Identify which cell holds the provided text, then report its (X, Y) central coordinate. 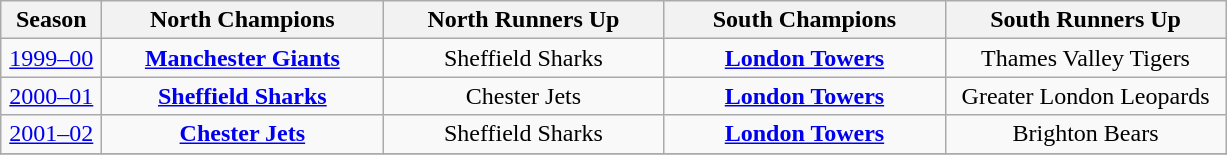
Season (52, 20)
South Champions (804, 20)
Greater London Leopards (1086, 96)
Thames Valley Tigers (1086, 58)
2000–01 (52, 96)
1999–00 (52, 58)
South Runners Up (1086, 20)
2001–02 (52, 134)
Brighton Bears (1086, 134)
North Champions (242, 20)
Manchester Giants (242, 58)
North Runners Up (524, 20)
